Find where the given text appears and provide that cell's center as [x, y] coordinate. 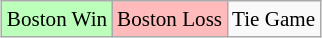
Tie Game [274, 18]
Boston Win [57, 18]
Boston Loss [170, 18]
